For the text-containing cell, return its midpoint in (x, y) coordinate format. 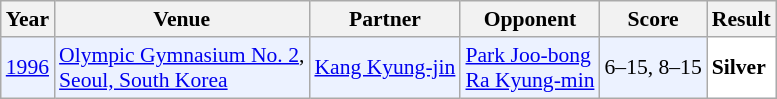
Score (652, 19)
Kang Kyung-jin (384, 68)
Result (742, 19)
Partner (384, 19)
Year (28, 19)
Venue (182, 19)
Opponent (530, 19)
Olympic Gymnasium No. 2,Seoul, South Korea (182, 68)
1996 (28, 68)
Silver (742, 68)
Park Joo-bong Ra Kyung-min (530, 68)
6–15, 8–15 (652, 68)
